Pinpoint the cell where the given text exists, returning its [x, y] midpoint coordinate. 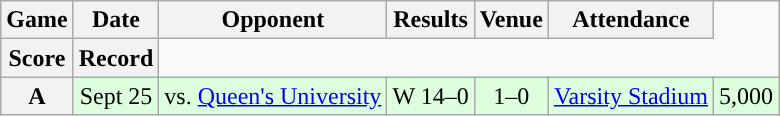
Venue [511, 20]
A [37, 96]
Varsity Stadium [630, 96]
1–0 [511, 96]
Game [37, 20]
Score [37, 58]
W 14–0 [430, 96]
Date [116, 20]
Record [116, 58]
Attendance [630, 20]
Results [430, 20]
Sept 25 [116, 96]
vs. Queen's University [273, 96]
5,000 [746, 96]
Opponent [273, 20]
